Search for the cell housing the specified text and yield its [X, Y] center coordinate. 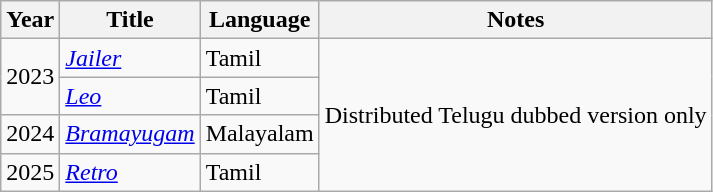
Malayalam [260, 134]
Distributed Telugu dubbed version only [516, 115]
Retro [130, 172]
Year [30, 20]
Title [130, 20]
Leo [130, 96]
2025 [30, 172]
2024 [30, 134]
Bramayugam [130, 134]
Language [260, 20]
2023 [30, 77]
Notes [516, 20]
Jailer [130, 58]
